Pinpoint the cell where the given text exists, returning its [x, y] midpoint coordinate. 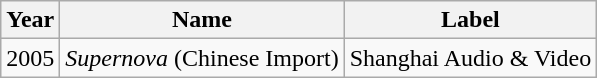
Label [470, 20]
Shanghai Audio & Video [470, 58]
Name [202, 20]
Year [30, 20]
Supernova (Chinese Import) [202, 58]
2005 [30, 58]
